For the text-containing cell, return its midpoint in [x, y] coordinate format. 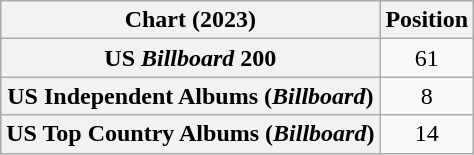
US Top Country Albums (Billboard) [190, 134]
US Billboard 200 [190, 58]
Chart (2023) [190, 20]
Position [427, 20]
14 [427, 134]
61 [427, 58]
US Independent Albums (Billboard) [190, 96]
8 [427, 96]
